Search for the cell housing the specified text and yield its (x, y) center coordinate. 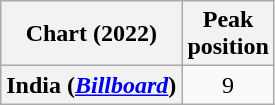
Peakposition (228, 34)
9 (228, 85)
Chart (2022) (92, 34)
India (Billboard) (92, 85)
